Output the [X, Y] coordinate of the center of the cell containing the given text.  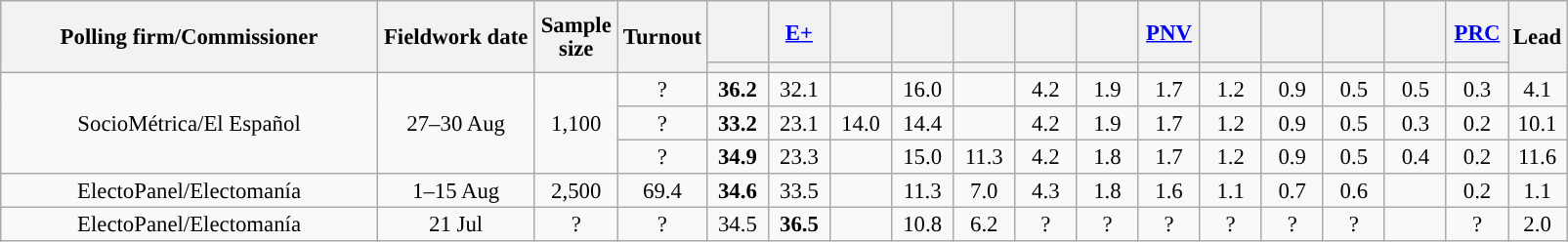
0.6 [1354, 191]
21 Jul [455, 224]
14.4 [922, 123]
4.3 [1045, 191]
6.2 [985, 224]
14.0 [862, 123]
Lead [1538, 37]
32.1 [799, 90]
1,100 [576, 124]
36.2 [737, 90]
Sample size [576, 37]
34.9 [737, 158]
1.6 [1168, 191]
11.6 [1538, 158]
15.0 [922, 158]
36.5 [799, 224]
34.5 [737, 224]
E+ [799, 31]
34.6 [737, 191]
PNV [1168, 31]
4.1 [1538, 90]
Turnout [662, 37]
10.8 [922, 224]
33.2 [737, 123]
2.0 [1538, 224]
23.1 [799, 123]
2,500 [576, 191]
Fieldwork date [455, 37]
16.0 [922, 90]
Polling firm/Commissioner [190, 37]
7.0 [985, 191]
PRC [1477, 31]
10.1 [1538, 123]
27–30 Aug [455, 124]
SocioMétrica/El Español [190, 124]
69.4 [662, 191]
23.3 [799, 158]
1–15 Aug [455, 191]
0.4 [1415, 158]
0.7 [1292, 191]
33.5 [799, 191]
